Identify which cell holds the provided text, then report its [X, Y] central coordinate. 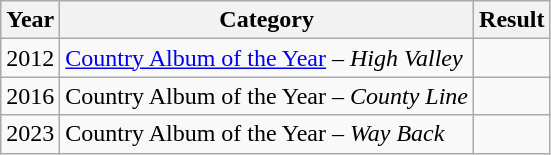
2012 [30, 58]
Country Album of the Year – High Valley [267, 58]
2016 [30, 96]
Year [30, 20]
2023 [30, 134]
Category [267, 20]
Result [512, 20]
Country Album of the Year – Way Back [267, 134]
Country Album of the Year – County Line [267, 96]
